Locate the cell with the specified text and output its (x, y) center coordinate. 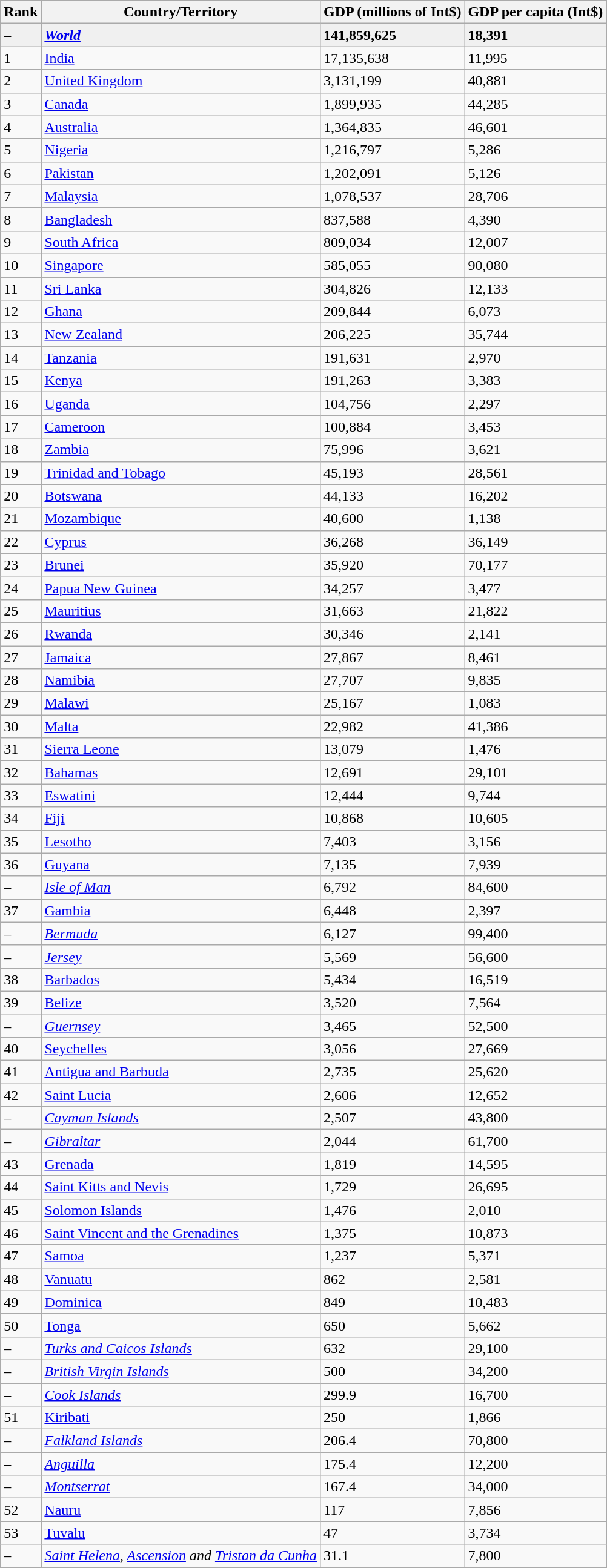
175.4 (392, 1464)
9,744 (536, 796)
16,202 (536, 496)
28,706 (536, 196)
Mauritius (181, 611)
Vanuatu (181, 1279)
14,595 (536, 1164)
35,744 (536, 335)
99,400 (536, 934)
5,662 (536, 1325)
Australia (181, 127)
Turks and Caicos Islands (181, 1348)
Malaysia (181, 196)
Tuvalu (181, 1533)
Solomon Islands (181, 1210)
Gambia (181, 911)
41,386 (536, 726)
Saint Kitts and Nevis (181, 1187)
Ghana (181, 312)
Antigua and Barbuda (181, 1072)
5,569 (392, 957)
1,216,797 (392, 150)
12,007 (536, 242)
44,133 (392, 496)
10,868 (392, 819)
Kiribati (181, 1418)
India (181, 58)
53 (21, 1533)
30,346 (392, 634)
Bermuda (181, 934)
1,899,935 (392, 104)
7,135 (392, 865)
Saint Helena, Ascension and Tristan da Cunha (181, 1556)
7,800 (536, 1556)
5 (21, 150)
43,800 (536, 1118)
Falkland Islands (181, 1441)
1,083 (536, 703)
Botswana (181, 496)
25,167 (392, 703)
Barbados (181, 980)
Kenya (181, 381)
2,397 (536, 911)
11 (21, 289)
27 (21, 657)
28 (21, 680)
100,884 (392, 427)
33 (21, 796)
42 (21, 1095)
6,127 (392, 934)
12 (21, 312)
5,434 (392, 980)
7,939 (536, 865)
6 (21, 173)
2,970 (536, 358)
21 (21, 519)
Rwanda (181, 634)
29,101 (536, 772)
17 (21, 427)
27,867 (392, 657)
34,200 (536, 1371)
1 (21, 58)
36,268 (392, 542)
299.9 (392, 1394)
849 (392, 1302)
29 (21, 703)
1,078,537 (392, 196)
3,156 (536, 842)
32 (21, 772)
Brunei (181, 565)
19 (21, 473)
31 (21, 749)
61,700 (536, 1141)
15 (21, 381)
2 (21, 81)
37 (21, 911)
9 (21, 242)
209,844 (392, 312)
250 (392, 1418)
45 (21, 1210)
206,225 (392, 335)
34,257 (392, 588)
6,448 (392, 911)
39 (21, 1003)
16,519 (536, 980)
104,756 (392, 404)
Cayman Islands (181, 1118)
Singapore (181, 265)
4,390 (536, 219)
25 (21, 611)
New Zealand (181, 335)
27,707 (392, 680)
9,835 (536, 680)
2,141 (536, 634)
3,734 (536, 1533)
Cook Islands (181, 1394)
1,819 (392, 1164)
Zambia (181, 450)
1,237 (392, 1256)
31.1 (392, 1556)
52 (21, 1510)
31,663 (392, 611)
Grenada (181, 1164)
3,453 (536, 427)
28,561 (536, 473)
Anguilla (181, 1464)
Sierra Leone (181, 749)
650 (392, 1325)
Tanzania (181, 358)
3 (21, 104)
Rank (21, 12)
29,100 (536, 1348)
GDP (millions of Int$) (392, 12)
48 (21, 1279)
27,669 (536, 1049)
304,826 (392, 289)
45,193 (392, 473)
Bahamas (181, 772)
3,520 (392, 1003)
British Virgin Islands (181, 1371)
12,444 (392, 796)
14 (21, 358)
Trinidad and Tobago (181, 473)
Isle of Man (181, 888)
35 (21, 842)
41 (21, 1072)
12,652 (536, 1095)
Saint Lucia (181, 1095)
7 (21, 196)
36,149 (536, 542)
585,055 (392, 265)
1,202,091 (392, 173)
11,995 (536, 58)
16,700 (536, 1394)
Namibia (181, 680)
2,606 (392, 1095)
18 (21, 450)
50 (21, 1325)
38 (21, 980)
2,010 (536, 1210)
Mozambique (181, 519)
90,080 (536, 265)
500 (392, 1371)
70,800 (536, 1441)
Pakistan (181, 173)
Papua New Guinea (181, 588)
3,056 (392, 1049)
8,461 (536, 657)
1,866 (536, 1418)
22 (21, 542)
10,483 (536, 1302)
1,138 (536, 519)
Guernsey (181, 1026)
6,792 (392, 888)
Samoa (181, 1256)
Cyprus (181, 542)
Malta (181, 726)
Uganda (181, 404)
862 (392, 1279)
34 (21, 819)
13 (21, 335)
40 (21, 1049)
56,600 (536, 957)
Jersey (181, 957)
24 (21, 588)
191,631 (392, 358)
Nigeria (181, 150)
36 (21, 865)
44,285 (536, 104)
1,364,835 (392, 127)
Tonga (181, 1325)
44 (21, 1187)
3,465 (392, 1026)
43 (21, 1164)
46,601 (536, 127)
117 (392, 1510)
17,135,638 (392, 58)
84,600 (536, 888)
Sri Lanka (181, 289)
2,044 (392, 1141)
3,383 (536, 381)
51 (21, 1418)
12,200 (536, 1464)
206.4 (392, 1441)
GDP per capita (Int$) (536, 12)
23 (21, 565)
2,507 (392, 1118)
22,982 (392, 726)
10,605 (536, 819)
Lesotho (181, 842)
Malawi (181, 703)
13,079 (392, 749)
30 (21, 726)
34,000 (536, 1487)
South Africa (181, 242)
Bangladesh (181, 219)
20 (21, 496)
5,371 (536, 1256)
Belize (181, 1003)
Montserrat (181, 1487)
Country/Territory (181, 12)
167.4 (392, 1487)
5,126 (536, 173)
837,588 (392, 219)
Jamaica (181, 657)
Seychelles (181, 1049)
40,600 (392, 519)
21,822 (536, 611)
1,375 (392, 1233)
26,695 (536, 1187)
18,391 (536, 35)
7,856 (536, 1510)
46 (21, 1233)
2,297 (536, 404)
141,859,625 (392, 35)
10,873 (536, 1233)
52,500 (536, 1026)
1,729 (392, 1187)
2,581 (536, 1279)
5,286 (536, 150)
Cameroon (181, 427)
Eswatini (181, 796)
3,621 (536, 450)
7,564 (536, 1003)
12,133 (536, 289)
8 (21, 219)
40,881 (536, 81)
United Kingdom (181, 81)
Gibraltar (181, 1141)
Dominica (181, 1302)
70,177 (536, 565)
2,735 (392, 1072)
10 (21, 265)
7,403 (392, 842)
3,477 (536, 588)
Canada (181, 104)
809,034 (392, 242)
6,073 (536, 312)
3,131,199 (392, 81)
4 (21, 127)
75,996 (392, 450)
49 (21, 1302)
Nauru (181, 1510)
191,263 (392, 381)
25,620 (536, 1072)
Fiji (181, 819)
Guyana (181, 865)
World (181, 35)
632 (392, 1348)
26 (21, 634)
Saint Vincent and the Grenadines (181, 1233)
16 (21, 404)
12,691 (392, 772)
35,920 (392, 565)
